Pinpoint the cell where the given text exists, returning its (X, Y) midpoint coordinate. 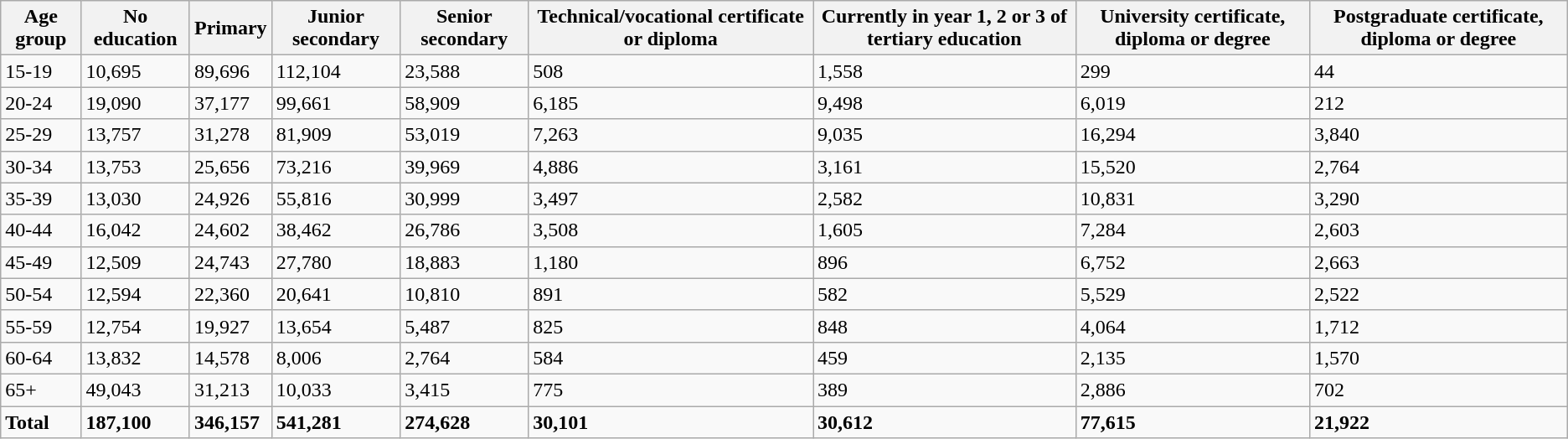
2,663 (1438, 262)
508 (671, 71)
University certificate, diploma or degree (1193, 28)
Technical/vocational certificate or diploma (671, 28)
22,360 (230, 294)
24,743 (230, 262)
389 (945, 390)
3,508 (671, 230)
60-64 (41, 358)
3,290 (1438, 199)
44 (1438, 71)
2,603 (1438, 230)
38,462 (336, 230)
13,753 (136, 167)
13,757 (136, 135)
40-44 (41, 230)
13,832 (136, 358)
12,754 (136, 326)
13,654 (336, 326)
25,656 (230, 167)
23,588 (464, 71)
65+ (41, 390)
212 (1438, 103)
37,177 (230, 103)
13,030 (136, 199)
112,104 (336, 71)
702 (1438, 390)
21,922 (1438, 421)
24,602 (230, 230)
10,033 (336, 390)
2,135 (1193, 358)
582 (945, 294)
274,628 (464, 421)
187,100 (136, 421)
58,909 (464, 103)
459 (945, 358)
55-59 (41, 326)
4,064 (1193, 326)
7,284 (1193, 230)
9,035 (945, 135)
Junior secondary (336, 28)
30,101 (671, 421)
1,605 (945, 230)
1,570 (1438, 358)
16,294 (1193, 135)
30-34 (41, 167)
825 (671, 326)
Currently in year 1, 2 or 3 of tertiary education (945, 28)
2,582 (945, 199)
584 (671, 358)
4,886 (671, 167)
77,615 (1193, 421)
6,185 (671, 103)
6,752 (1193, 262)
35-39 (41, 199)
73,216 (336, 167)
346,157 (230, 421)
10,831 (1193, 199)
1,180 (671, 262)
Age group (41, 28)
20-24 (41, 103)
55,816 (336, 199)
26,786 (464, 230)
16,042 (136, 230)
Postgraduate certificate, diploma or degree (1438, 28)
30,999 (464, 199)
20,641 (336, 294)
848 (945, 326)
8,006 (336, 358)
7,263 (671, 135)
3,415 (464, 390)
19,090 (136, 103)
775 (671, 390)
299 (1193, 71)
Primary (230, 28)
19,927 (230, 326)
53,019 (464, 135)
10,810 (464, 294)
31,213 (230, 390)
15-19 (41, 71)
Senior secondary (464, 28)
49,043 (136, 390)
45-49 (41, 262)
10,695 (136, 71)
99,661 (336, 103)
12,509 (136, 262)
1,712 (1438, 326)
18,883 (464, 262)
1,558 (945, 71)
89,696 (230, 71)
39,969 (464, 167)
Total (41, 421)
6,019 (1193, 103)
12,594 (136, 294)
2,522 (1438, 294)
14,578 (230, 358)
9,498 (945, 103)
5,529 (1193, 294)
No education (136, 28)
2,886 (1193, 390)
31,278 (230, 135)
5,487 (464, 326)
25-29 (41, 135)
891 (671, 294)
30,612 (945, 421)
3,161 (945, 167)
27,780 (336, 262)
24,926 (230, 199)
541,281 (336, 421)
15,520 (1193, 167)
3,840 (1438, 135)
3,497 (671, 199)
50-54 (41, 294)
896 (945, 262)
81,909 (336, 135)
